Find where the given text appears and provide that cell's center as [x, y] coordinate. 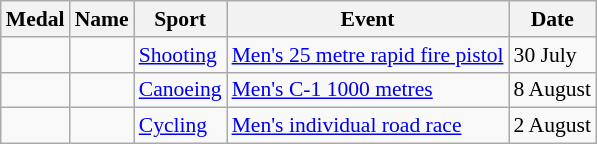
Shooting [180, 55]
Cycling [180, 126]
Men's C-1 1000 metres [368, 90]
Date [552, 19]
Event [368, 19]
Canoeing [180, 90]
8 August [552, 90]
Men's individual road race [368, 126]
Men's 25 metre rapid fire pistol [368, 55]
Name [102, 19]
2 August [552, 126]
Medal [36, 19]
30 July [552, 55]
Sport [180, 19]
